Locate the cell with the specified text and output its [x, y] center coordinate. 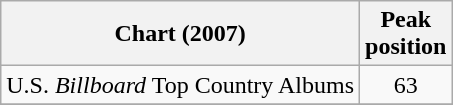
Peakposition [406, 34]
U.S. Billboard Top Country Albums [180, 85]
Chart (2007) [180, 34]
63 [406, 85]
